Identify which cell holds the provided text, then report its (x, y) central coordinate. 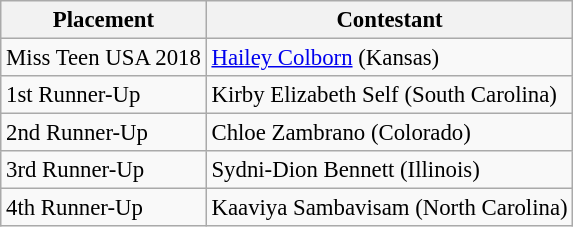
Kirby Elizabeth Self (South Carolina) (390, 95)
Kaaviya Sambavisam (North Carolina) (390, 208)
Contestant (390, 20)
Hailey Colborn (Kansas) (390, 58)
Miss Teen USA 2018 (104, 58)
Chloe Zambrano (Colorado) (390, 133)
1st Runner-Up (104, 95)
4th Runner-Up (104, 208)
Sydni-Dion Bennett (Illinois) (390, 170)
2nd Runner-Up (104, 133)
Placement (104, 20)
3rd Runner-Up (104, 170)
